Output the [x, y] coordinate of the center of the cell containing the given text.  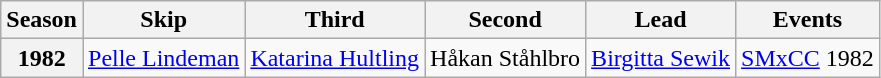
SMxCC 1982 [808, 58]
Second [506, 20]
Lead [661, 20]
Events [808, 20]
Birgitta Sewik [661, 58]
Håkan Ståhlbro [506, 58]
1982 [42, 58]
Skip [163, 20]
Third [335, 20]
Katarina Hultling [335, 58]
Pelle Lindeman [163, 58]
Season [42, 20]
